Capture the cell that displays the provided text and extract its [x, y] central coordinate. 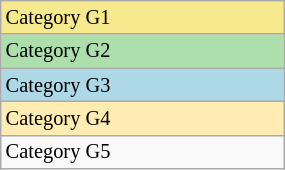
Category G2 [142, 51]
Category G4 [142, 118]
Category G3 [142, 85]
Category G1 [142, 17]
Category G5 [142, 152]
